Capture the cell that displays the provided text and extract its (x, y) central coordinate. 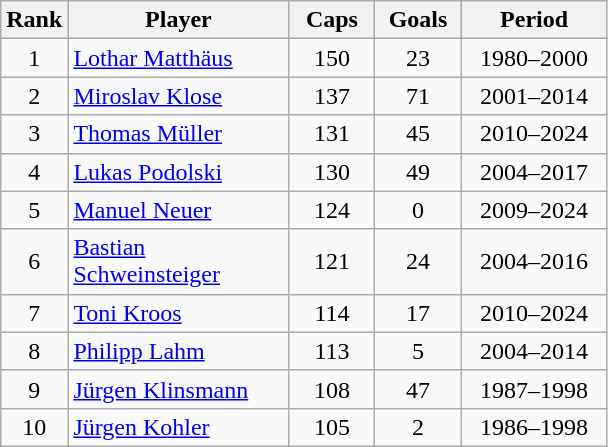
Lothar Matthäus (178, 58)
2004–2014 (534, 351)
2001–2014 (534, 96)
23 (418, 58)
124 (332, 210)
8 (34, 351)
2004–2016 (534, 262)
Jürgen Kohler (178, 427)
2004–2017 (534, 172)
1987–1998 (534, 389)
Jürgen Klinsmann (178, 389)
Caps (332, 20)
9 (34, 389)
17 (418, 313)
Toni Kroos (178, 313)
130 (332, 172)
131 (332, 134)
4 (34, 172)
114 (332, 313)
113 (332, 351)
Period (534, 20)
Player (178, 20)
Miroslav Klose (178, 96)
121 (332, 262)
45 (418, 134)
Bastian Schweinsteiger (178, 262)
2009–2024 (534, 210)
Philipp Lahm (178, 351)
Thomas Müller (178, 134)
0 (418, 210)
Lukas Podolski (178, 172)
1980–2000 (534, 58)
47 (418, 389)
150 (332, 58)
71 (418, 96)
137 (332, 96)
Rank (34, 20)
1 (34, 58)
1986–1998 (534, 427)
7 (34, 313)
Manuel Neuer (178, 210)
24 (418, 262)
Goals (418, 20)
105 (332, 427)
108 (332, 389)
6 (34, 262)
10 (34, 427)
49 (418, 172)
3 (34, 134)
